Locate the cell with the specified text and output its (x, y) center coordinate. 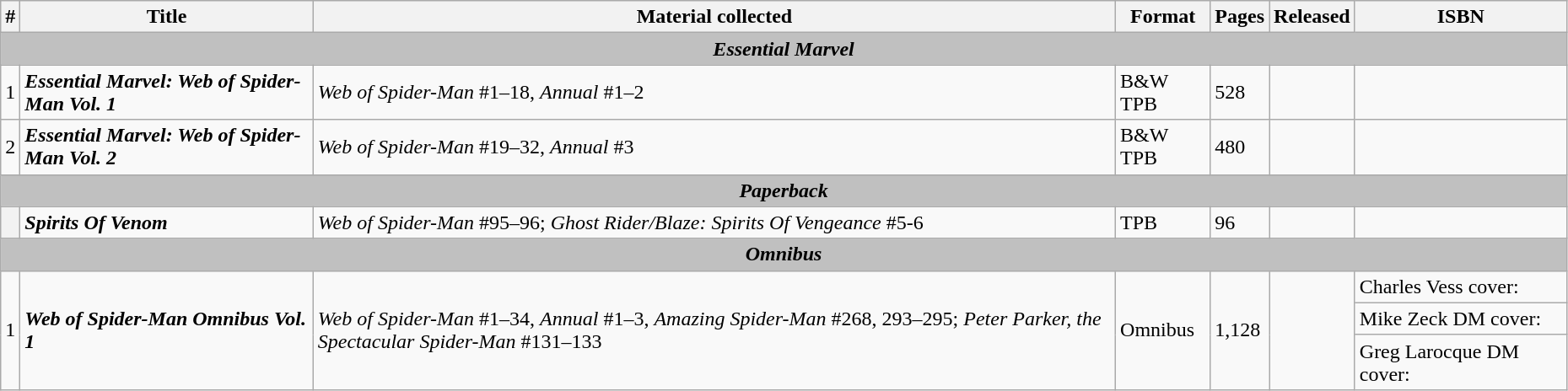
Web of Spider-Man #1–34, Annual #1–3, Amazing Spider-Man #268, 293–295; Peter Parker, the Spectacular Spider-Man #131–133 (714, 330)
Format (1163, 17)
Paperback (784, 190)
Web of Spider-Man #95–96; Ghost Rider/Blaze: Spirits Of Vengeance #5-6 (714, 222)
2 (10, 147)
1,128 (1240, 330)
Released (1312, 17)
Web of Spider-Man #1–18, Annual #1–2 (714, 93)
Essential Marvel: Web of Spider-Man Vol. 1 (167, 93)
480 (1240, 147)
96 (1240, 222)
Material collected (714, 17)
ISBN (1461, 17)
# (10, 17)
Spirits Of Venom (167, 222)
Web of Spider-Man Omnibus Vol. 1 (167, 330)
Essential Marvel (784, 49)
Web of Spider-Man #19–32, Annual #3 (714, 147)
Title (167, 17)
TPB (1163, 222)
528 (1240, 93)
Greg Larocque DM cover: (1461, 362)
Mike Zeck DM cover: (1461, 319)
Essential Marvel: Web of Spider-Man Vol. 2 (167, 147)
Charles Vess cover: (1461, 287)
Pages (1240, 17)
